Return the [X, Y] coordinate for the center point of the cell that contains the specified text.  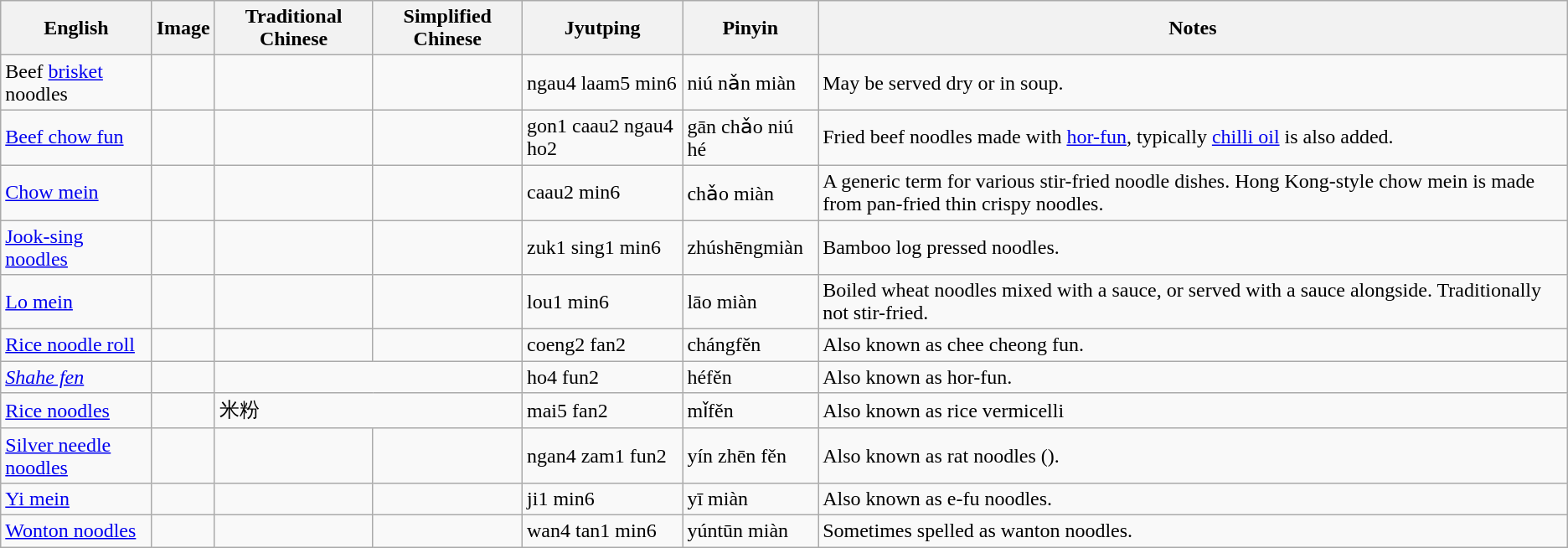
Yi mein [76, 499]
Beef brisket noodles [76, 82]
Also known as rat noodles (). [1193, 456]
Simplified Chinese [447, 28]
米粉 [369, 411]
Jyutping [603, 28]
ho4 fun2 [603, 377]
Notes [1193, 28]
Beef chow fun [76, 137]
Silver needle noodles [76, 456]
English [76, 28]
ji1 min6 [603, 499]
yī miàn [750, 499]
yúntūn miàn [750, 530]
chǎo miàn [750, 193]
Sometimes spelled as wanton noodles. [1193, 530]
Jook-sing noodles [76, 246]
Bamboo log pressed noodles. [1193, 246]
Fried beef noodles made with hor-fun, typically chilli oil is also added. [1193, 137]
ngan4 zam1 fun2 [603, 456]
gon1 caau2 ngau4 ho2 [603, 137]
zuk1 sing1 min6 [603, 246]
mai5 fan2 [603, 411]
gān chǎo niú hé [750, 137]
mǐfěn [750, 411]
May be served dry or in soup. [1193, 82]
Boiled wheat noodles mixed with a sauce, or served with a sauce alongside. Traditionally not stir-fried. [1193, 302]
Also known as rice vermicelli [1193, 411]
Rice noodles [76, 411]
Also known as e-fu noodles. [1193, 499]
coeng2 fan2 [603, 345]
chángfěn [750, 345]
Image [183, 28]
Also known as hor-fun. [1193, 377]
yín zhēn fěn [750, 456]
caau2 min6 [603, 193]
lou1 min6 [603, 302]
niú nǎn miàn [750, 82]
Chow mein [76, 193]
ngau4 laam5 min6 [603, 82]
Pinyin [750, 28]
Rice noodle roll [76, 345]
Also known as chee cheong fun. [1193, 345]
lāo miàn [750, 302]
zhúshēngmiàn [750, 246]
A generic term for various stir-fried noodle dishes. Hong Kong-style chow mein is made from pan-fried thin crispy noodles. [1193, 193]
Shahe fen [76, 377]
Wonton noodles [76, 530]
Traditional Chinese [293, 28]
héfěn [750, 377]
Lo mein [76, 302]
wan4 tan1 min6 [603, 530]
